Pinpoint the cell where the given text exists, returning its [x, y] midpoint coordinate. 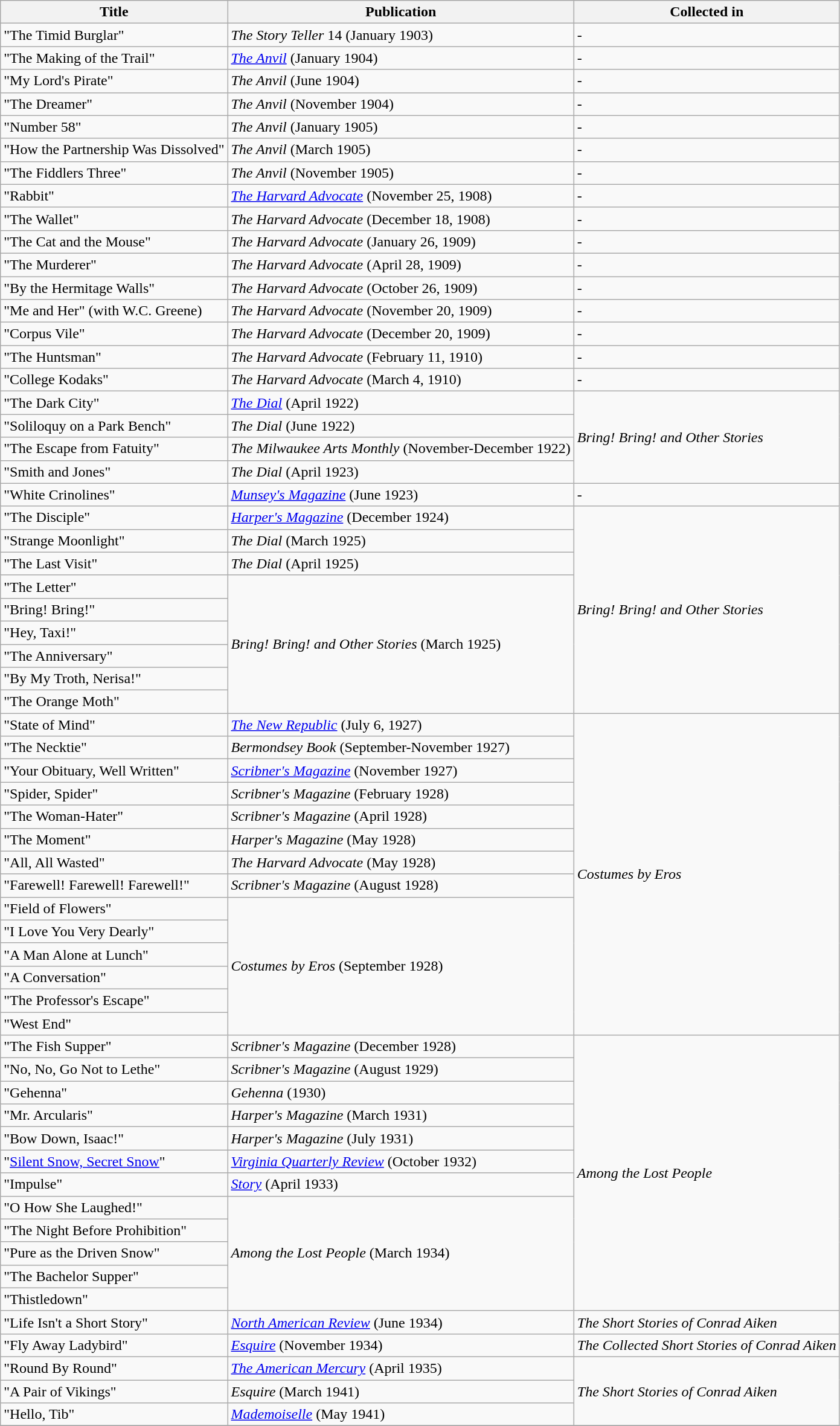
"The Necktie" [114, 748]
Esquire (November 1934) [401, 1345]
"The Bachelor Supper" [114, 1276]
"Pure as the Driven Snow" [114, 1253]
"The Last Visit" [114, 564]
"Silent Snow, Secret Snow" [114, 1161]
"Number 58" [114, 127]
"The Cat and the Mouse" [114, 242]
The Harvard Advocate (November 20, 1909) [401, 311]
"The Huntsman" [114, 357]
"Spider, Spider" [114, 794]
Bermondsey Book (September-November 1927) [401, 748]
Scribner's Magazine (August 1929) [401, 1070]
"The Wallet" [114, 219]
"White Crinolines" [114, 495]
Collected in [707, 12]
The Dial (April 1925) [401, 564]
"O How She Laughed!" [114, 1207]
"Mr. Arcularis" [114, 1116]
Mademoiselle (May 1941) [401, 1415]
"The Night Before Prohibition" [114, 1230]
The Anvil (June 1904) [401, 81]
The Harvard Advocate (December 20, 1909) [401, 334]
"A Pair of Vikings" [114, 1391]
"College Kodaks" [114, 380]
The Dial (March 1925) [401, 541]
Scribner's Magazine (April 1928) [401, 817]
Scribner's Magazine (February 1928) [401, 794]
"Fly Away Ladybird" [114, 1345]
"Life Isn't a Short Story" [114, 1322]
"Field of Flowers" [114, 908]
The Harvard Advocate (February 11, 1910) [401, 357]
"State of Mind" [114, 725]
"The Dreamer" [114, 104]
Title [114, 12]
Harper's Magazine (December 1924) [401, 518]
"The Disciple" [114, 518]
"Gehenna" [114, 1093]
The Anvil (January 1905) [401, 127]
"West End" [114, 1024]
"The Dark City" [114, 403]
"The Making of the Trail" [114, 58]
The Dial (June 1922) [401, 426]
"How the Partnership Was Dissolved" [114, 150]
Costumes by Eros [707, 875]
The New Republic (July 6, 1927) [401, 725]
The Anvil (November 1905) [401, 173]
Publication [401, 12]
"A Man Alone at Lunch" [114, 954]
"The Woman-Hater" [114, 817]
Story (April 1933) [401, 1184]
The Anvil (November 1904) [401, 104]
The Dial (April 1922) [401, 403]
"Impulse" [114, 1184]
Harper's Magazine (July 1931) [401, 1139]
The Harvard Advocate (March 4, 1910) [401, 380]
"The Orange Moth" [114, 702]
"The Murderer" [114, 265]
"I Love You Very Dearly" [114, 931]
Esquire (March 1941) [401, 1391]
"All, All Wasted" [114, 862]
"Thistledown" [114, 1299]
Bring! Bring! and Other Stories (March 1925) [401, 644]
The Anvil (January 1904) [401, 58]
"Soliloquy on a Park Bench" [114, 426]
"The Fish Supper" [114, 1047]
"Farewell! Farewell! Farewell!" [114, 885]
"The Letter" [114, 586]
"Round By Round" [114, 1368]
"Your Obituary, Well Written" [114, 771]
The Dial (April 1923) [401, 472]
"Bring! Bring!" [114, 609]
"No, No, Go Not to Lethe" [114, 1070]
"The Anniversary" [114, 655]
Among the Lost People (March 1934) [401, 1253]
"Corpus Vile" [114, 334]
North American Review (June 1934) [401, 1322]
"Hello, Tib" [114, 1415]
Harper's Magazine (May 1928) [401, 840]
Scribner's Magazine (August 1928) [401, 885]
Harper's Magazine (March 1931) [401, 1116]
"By My Troth, Nerisa!" [114, 679]
"The Escape from Fatuity" [114, 449]
"The Moment" [114, 840]
The Anvil (March 1905) [401, 150]
"My Lord's Pirate" [114, 81]
Munsey's Magazine (June 1923) [401, 495]
The American Mercury (April 1935) [401, 1368]
Scribner's Magazine (December 1928) [401, 1047]
"The Timid Burglar" [114, 35]
Gehenna (1930) [401, 1093]
The Harvard Advocate (April 28, 1909) [401, 265]
The Harvard Advocate (May 1928) [401, 862]
The Collected Short Stories of Conrad Aiken [707, 1345]
Costumes by Eros (September 1928) [401, 966]
"Rabbit" [114, 196]
"The Fiddlers Three" [114, 173]
"Bow Down, Isaac!" [114, 1139]
"Me and Her" (with W.C. Greene) [114, 311]
The Harvard Advocate (December 18, 1908) [401, 219]
"The Professor's Escape" [114, 1000]
The Harvard Advocate (January 26, 1909) [401, 242]
Virginia Quarterly Review (October 1932) [401, 1161]
"Strange Moonlight" [114, 541]
Scribner's Magazine (November 1927) [401, 771]
"A Conversation" [114, 977]
"Hey, Taxi!" [114, 632]
The Harvard Advocate (November 25, 1908) [401, 196]
"By the Hermitage Walls" [114, 288]
The Milwaukee Arts Monthly (November-December 1922) [401, 449]
The Harvard Advocate (October 26, 1909) [401, 288]
The Story Teller 14 (January 1903) [401, 35]
"Smith and Jones" [114, 472]
Among the Lost People [707, 1173]
